Search for the cell housing the specified text and yield its [x, y] center coordinate. 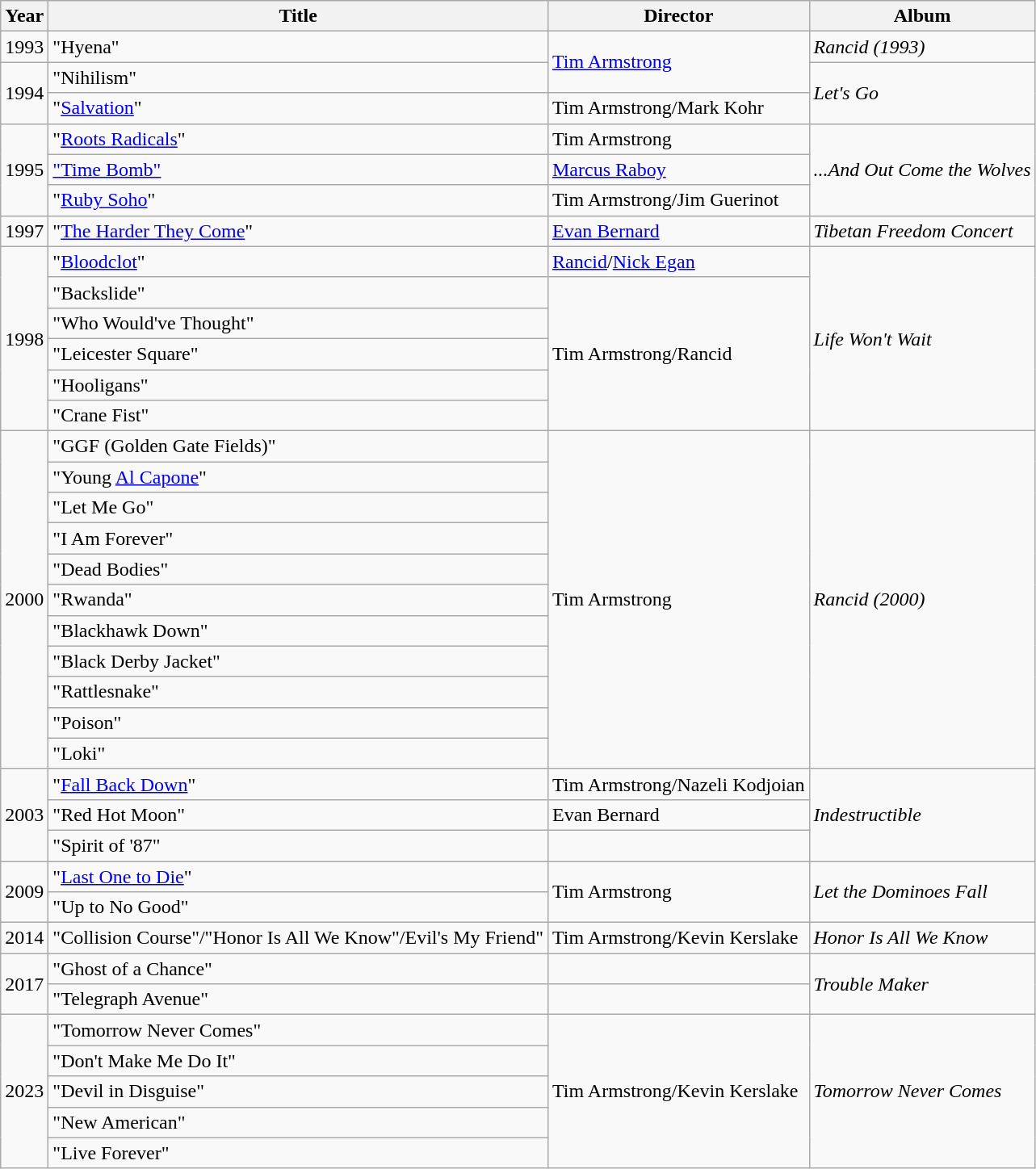
"Hyena" [299, 47]
Indestructible [922, 815]
"Up to No Good" [299, 907]
Let's Go [922, 93]
"Red Hot Moon" [299, 815]
Album [922, 16]
"Telegraph Avenue" [299, 999]
Tim Armstrong/Jim Guerinot [678, 200]
Year [24, 16]
"Rattlesnake" [299, 692]
"Black Derby Jacket" [299, 661]
Rancid (1993) [922, 47]
1995 [24, 170]
"Let Me Go" [299, 508]
"Backslide" [299, 292]
1993 [24, 47]
"Fall Back Down" [299, 784]
Marcus Raboy [678, 170]
"New American" [299, 1122]
Title [299, 16]
"Time Bomb" [299, 170]
"Poison" [299, 723]
2023 [24, 1091]
2000 [24, 601]
Honor Is All We Know [922, 938]
"Spirit of '87" [299, 845]
Rancid/Nick Egan [678, 262]
"Leicester Square" [299, 354]
2003 [24, 815]
Life Won't Wait [922, 338]
"Tomorrow Never Comes" [299, 1030]
"Bloodclot" [299, 262]
2014 [24, 938]
"Nihilism" [299, 78]
Rancid (2000) [922, 601]
"Ghost of a Chance" [299, 969]
Tim Armstrong/Rancid [678, 354]
Tim Armstrong/Mark Kohr [678, 108]
Director [678, 16]
"GGF (Golden Gate Fields)" [299, 446]
"Salvation" [299, 108]
1997 [24, 231]
"Devil in Disguise" [299, 1091]
Let the Dominoes Fall [922, 891]
Tomorrow Never Comes [922, 1091]
"The Harder They Come" [299, 231]
Tim Armstrong/Nazeli Kodjoian [678, 784]
Trouble Maker [922, 984]
"Blackhawk Down" [299, 631]
"I Am Forever" [299, 538]
"Live Forever" [299, 1153]
"Roots Radicals" [299, 139]
Tibetan Freedom Concert [922, 231]
"Who Would've Thought" [299, 323]
2017 [24, 984]
"Don't Make Me Do It" [299, 1061]
1994 [24, 93]
"Loki" [299, 753]
"Ruby Soho" [299, 200]
"Collision Course"/"Honor Is All We Know"/Evil's My Friend" [299, 938]
...And Out Come the Wolves [922, 170]
"Young Al Capone" [299, 477]
"Crane Fist" [299, 416]
"Hooligans" [299, 385]
2009 [24, 891]
"Last One to Die" [299, 876]
1998 [24, 338]
"Rwanda" [299, 600]
"Dead Bodies" [299, 569]
